Capture the cell that displays the provided text and extract its (X, Y) central coordinate. 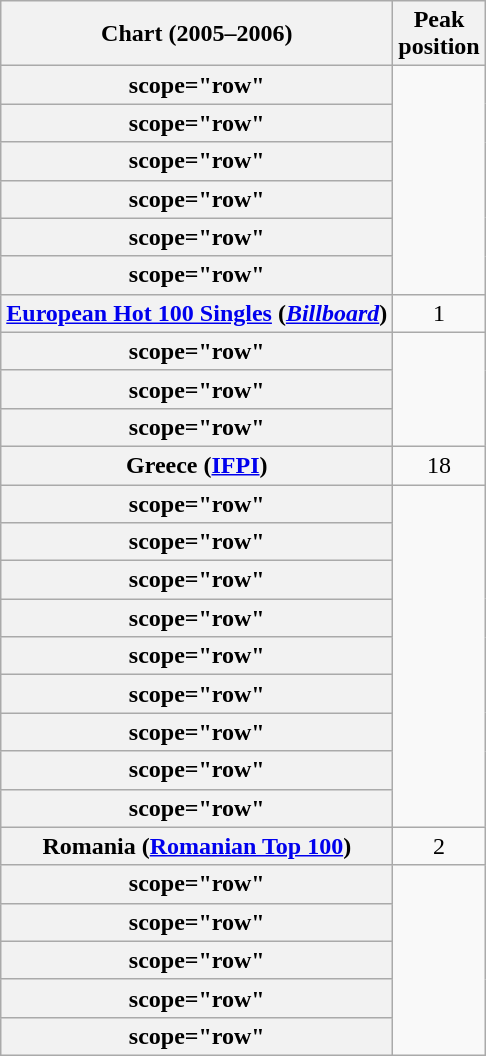
European Hot 100 Singles (Billboard) (197, 313)
1 (439, 313)
Greece (IFPI) (197, 465)
18 (439, 465)
2 (439, 846)
Peakposition (439, 34)
Chart (2005–2006) (197, 34)
Romania (Romanian Top 100) (197, 846)
